Detect which cell encompasses the target text, then output its (X, Y) center coordinate. 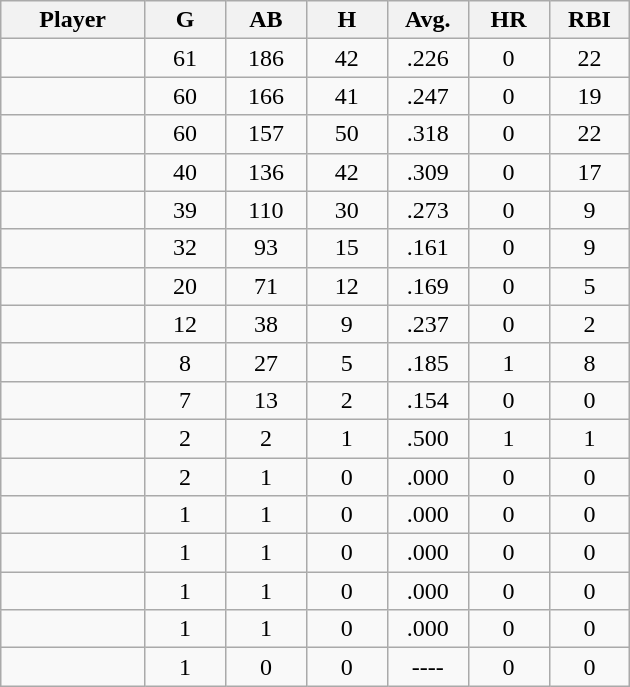
13 (266, 400)
H (346, 20)
136 (266, 172)
.161 (428, 248)
RBI (590, 20)
Avg. (428, 20)
7 (186, 400)
.237 (428, 324)
32 (186, 248)
20 (186, 286)
71 (266, 286)
50 (346, 134)
93 (266, 248)
41 (346, 96)
.309 (428, 172)
19 (590, 96)
.318 (428, 134)
HR (508, 20)
AB (266, 20)
---- (428, 667)
61 (186, 58)
40 (186, 172)
.169 (428, 286)
110 (266, 210)
G (186, 20)
.273 (428, 210)
38 (266, 324)
.226 (428, 58)
157 (266, 134)
30 (346, 210)
Player (73, 20)
.247 (428, 96)
.154 (428, 400)
39 (186, 210)
15 (346, 248)
.500 (428, 438)
.185 (428, 362)
27 (266, 362)
166 (266, 96)
186 (266, 58)
17 (590, 172)
